Return the [x, y] coordinate for the center point of the cell that contains the specified text.  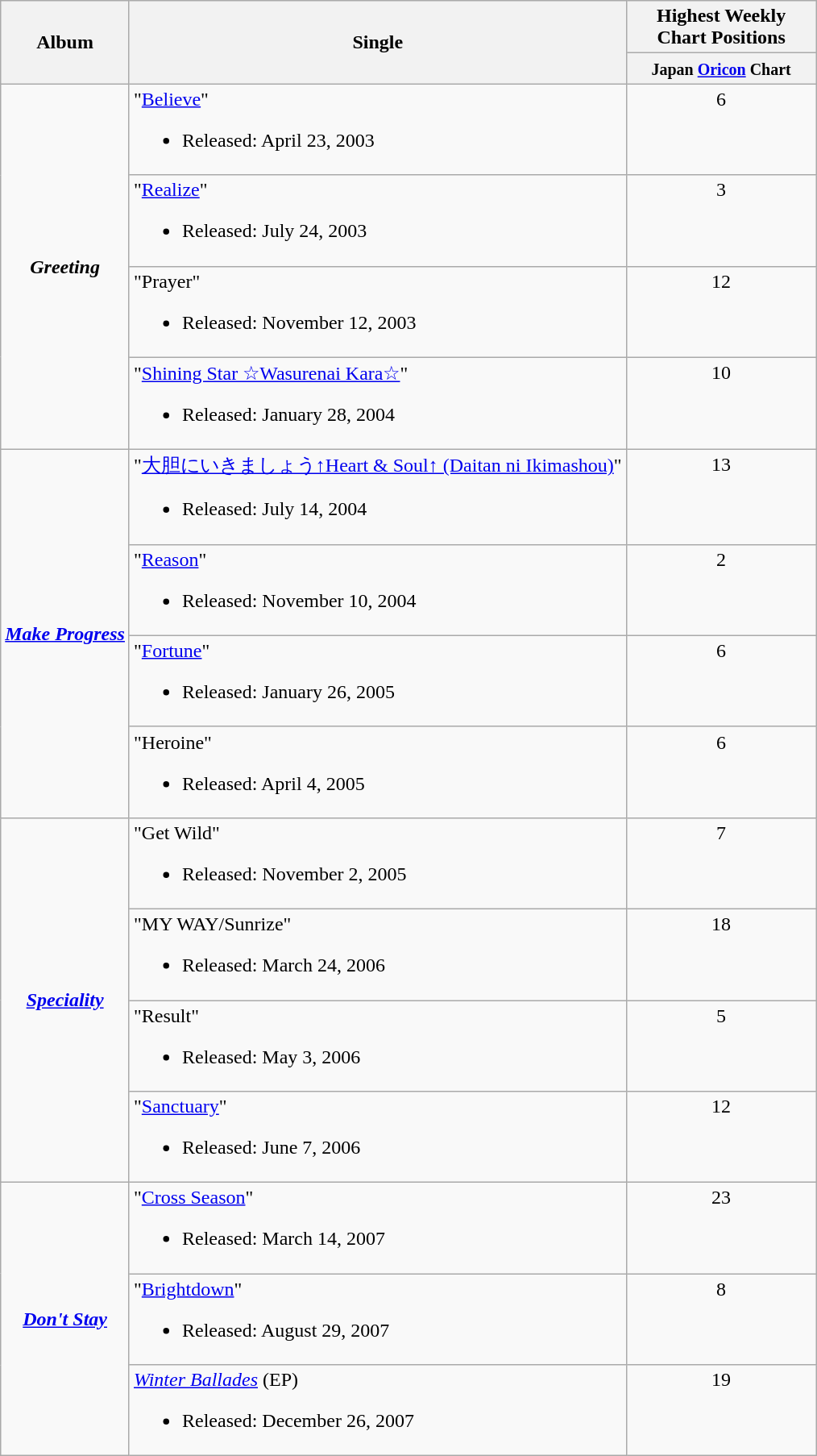
"Get Wild"Released: November 2, 2005 [377, 863]
Album [65, 42]
"Result"Released: May 3, 2006 [377, 1045]
Winter Ballades (EP)Released: December 26, 2007 [377, 1411]
"Brightdown"Released: August 29, 2007 [377, 1319]
Don't Stay [65, 1319]
2 [721, 590]
Greeting [65, 267]
Make Progress [65, 634]
Japan Oricon Chart [721, 69]
19 [721, 1411]
3 [721, 221]
10 [721, 403]
"Believe"Released: April 23, 2003 [377, 129]
Highest Weekly Chart Positions [721, 27]
"Sanctuary"Released: June 7, 2006 [377, 1137]
7 [721, 863]
5 [721, 1045]
13 [721, 497]
Speciality [65, 1000]
23 [721, 1229]
"Prayer"Released: November 12, 2003 [377, 311]
8 [721, 1319]
"Cross Season"Released: March 14, 2007 [377, 1229]
"Reason"Released: November 10, 2004 [377, 590]
"Shining Star ☆Wasurenai Kara☆"Released: January 28, 2004 [377, 403]
"大胆にいきましょう↑Heart & Soul↑ (Daitan ni Ikimashou)"Released: July 14, 2004 [377, 497]
Single [377, 42]
"MY WAY/Sunrize"Released: March 24, 2006 [377, 955]
"Heroine"Released: April 4, 2005 [377, 772]
18 [721, 955]
"Fortune"Released: January 26, 2005 [377, 680]
"Realize"Released: July 24, 2003 [377, 221]
